Find where the given text appears and provide that cell's center as (X, Y) coordinate. 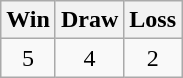
Win (28, 20)
5 (28, 58)
2 (153, 58)
4 (89, 58)
Loss (153, 20)
Draw (89, 20)
